Return [X, Y] of the center of cell containing provided text 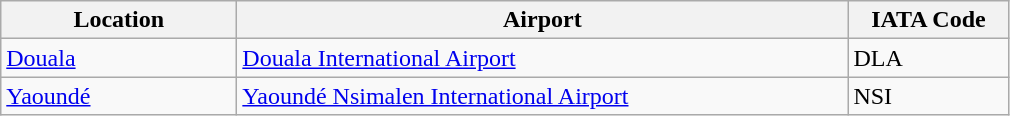
Douala [119, 58]
DLA [928, 58]
IATA Code [928, 20]
NSI [928, 96]
Location [119, 20]
Yaoundé [119, 96]
Douala International Airport [542, 58]
Airport [542, 20]
Yaoundé Nsimalen International Airport [542, 96]
